Search for the cell housing the specified text and yield its [X, Y] center coordinate. 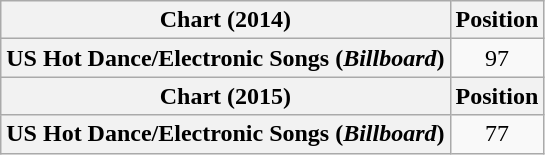
Chart (2014) [226, 20]
77 [497, 134]
Chart (2015) [226, 96]
97 [497, 58]
